Search for the cell housing the specified text and yield its (X, Y) center coordinate. 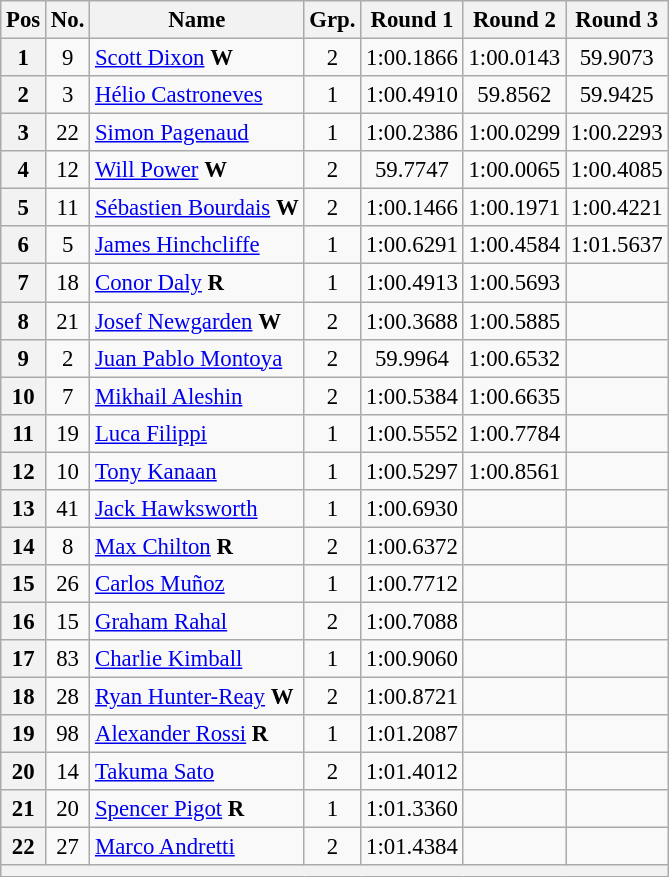
1:00.7712 (412, 584)
Mikhail Aleshin (197, 396)
1:00.2386 (412, 133)
Scott Dixon W (197, 58)
Will Power W (197, 170)
28 (68, 697)
Spencer Pigot R (197, 809)
Conor Daly R (197, 283)
Pos (24, 20)
1:00.6532 (514, 358)
Sébastien Bourdais W (197, 208)
59.7747 (412, 170)
Tony Kanaan (197, 471)
1:00.0143 (514, 58)
27 (68, 847)
13 (24, 509)
1:00.4584 (514, 245)
26 (68, 584)
1:00.5693 (514, 283)
59.9073 (617, 58)
17 (24, 659)
1:00.9060 (412, 659)
1:00.5297 (412, 471)
James Hinchcliffe (197, 245)
1:00.7088 (412, 621)
83 (68, 659)
Juan Pablo Montoya (197, 358)
Graham Rahal (197, 621)
1:00.5552 (412, 433)
Alexander Rossi R (197, 734)
1:00.7784 (514, 433)
59.9425 (617, 95)
1:00.4910 (412, 95)
Takuma Sato (197, 772)
Name (197, 20)
1:00.0299 (514, 133)
Josef Newgarden W (197, 321)
Grp. (332, 20)
Hélio Castroneves (197, 95)
1:01.5637 (617, 245)
Charlie Kimball (197, 659)
Luca Filippi (197, 433)
1:01.3360 (412, 809)
1:00.6291 (412, 245)
59.8562 (514, 95)
1:00.1866 (412, 58)
1:00.8721 (412, 697)
1:00.8561 (514, 471)
1:00.1466 (412, 208)
1:00.1971 (514, 208)
98 (68, 734)
Round 1 (412, 20)
Round 3 (617, 20)
1:00.3688 (412, 321)
1:01.4012 (412, 772)
41 (68, 509)
59.9964 (412, 358)
4 (24, 170)
1:00.5885 (514, 321)
Simon Pagenaud (197, 133)
16 (24, 621)
Round 2 (514, 20)
1:00.4221 (617, 208)
1:00.4913 (412, 283)
1:00.6635 (514, 396)
6 (24, 245)
1:00.4085 (617, 170)
1:00.6930 (412, 509)
Carlos Muñoz (197, 584)
Marco Andretti (197, 847)
No. (68, 20)
1:00.2293 (617, 133)
1:01.4384 (412, 847)
Max Chilton R (197, 546)
1:00.5384 (412, 396)
Jack Hawksworth (197, 509)
Ryan Hunter-Reay W (197, 697)
1:00.0065 (514, 170)
1:00.6372 (412, 546)
1:01.2087 (412, 734)
